Output the (X, Y) coordinate of the center of the cell containing the given text.  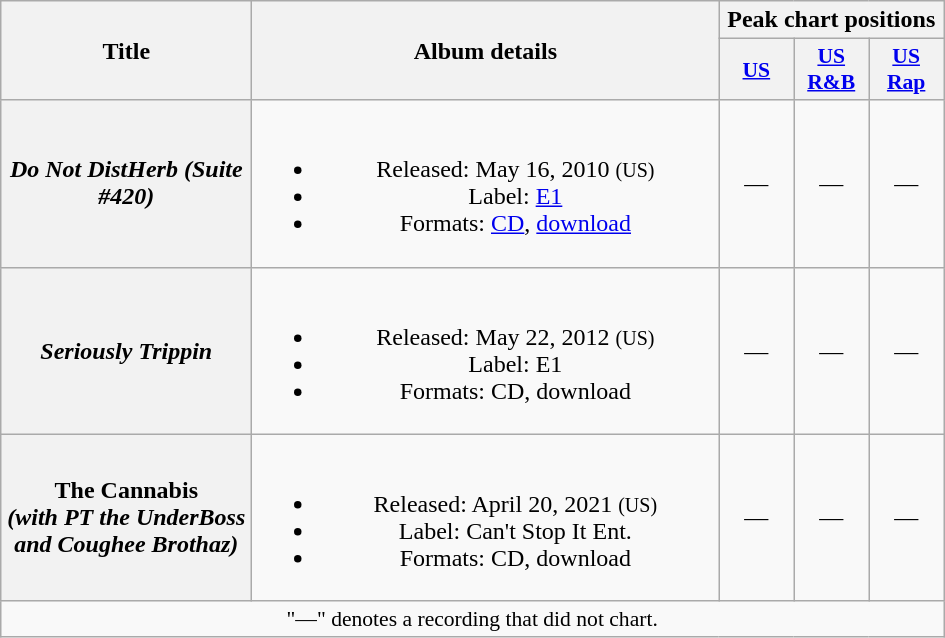
Seriously Trippin (126, 350)
Released: May 22, 2012 (US)Label: E1Formats: CD, download (486, 350)
USRap (906, 70)
Released: May 16, 2010 (US)Label: E1Formats: CD, download (486, 184)
Released: April 20, 2021 (US)Label: Can't Stop It Ent.Formats: CD, download (486, 518)
Peak chart positions (832, 20)
US (756, 70)
Album details (486, 50)
The Cannabis(with PT the UnderBoss and Coughee Brothaz) (126, 518)
US R&B (832, 70)
"—" denotes a recording that did not chart. (472, 619)
Title (126, 50)
Do Not DistHerb (Suite #420) (126, 184)
